Provide the (x, y) coordinate of the cell's center where the given text is located.  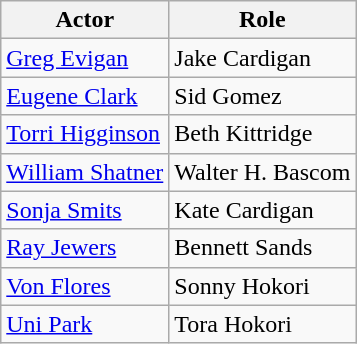
Jake Cardigan (262, 58)
Bennett Sands (262, 248)
Greg Evigan (85, 58)
Von Flores (85, 286)
William Shatner (85, 172)
Sonny Hokori (262, 286)
Sonja Smits (85, 210)
Kate Cardigan (262, 210)
Uni Park (85, 324)
Torri Higginson (85, 134)
Beth Kittridge (262, 134)
Eugene Clark (85, 96)
Role (262, 20)
Walter H. Bascom (262, 172)
Ray Jewers (85, 248)
Tora Hokori (262, 324)
Actor (85, 20)
Sid Gomez (262, 96)
